Capture the cell that displays the provided text and extract its [x, y] central coordinate. 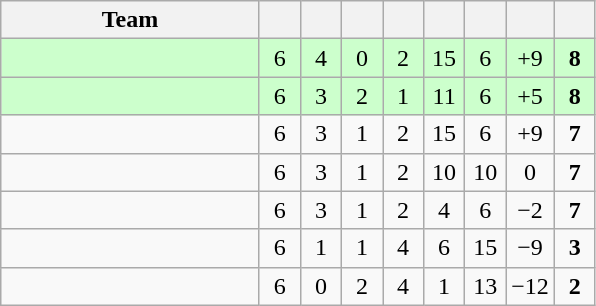
−12 [530, 286]
Team [130, 20]
11 [444, 96]
−2 [530, 210]
13 [486, 286]
+5 [530, 96]
−9 [530, 248]
